Pinpoint the cell where the given text exists, returning its [X, Y] midpoint coordinate. 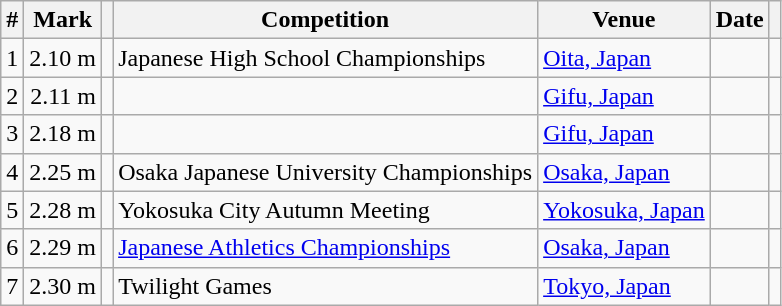
2.28 m [63, 210]
Date [740, 20]
2.10 m [63, 58]
2.30 m [63, 286]
4 [12, 172]
Mark [63, 20]
3 [12, 134]
2.29 m [63, 248]
Yokosuka, Japan [624, 210]
# [12, 20]
2 [12, 96]
Oita, Japan [624, 58]
5 [12, 210]
2.18 m [63, 134]
2.25 m [63, 172]
Competition [326, 20]
7 [12, 286]
6 [12, 248]
Tokyo, Japan [624, 286]
Japanese Athletics Championships [326, 248]
2.11 m [63, 96]
Yokosuka City Autumn Meeting [326, 210]
Twilight Games [326, 286]
Japanese High School Championships [326, 58]
Osaka Japanese University Championships [326, 172]
1 [12, 58]
Venue [624, 20]
